Capture the cell that displays the provided text and extract its [x, y] central coordinate. 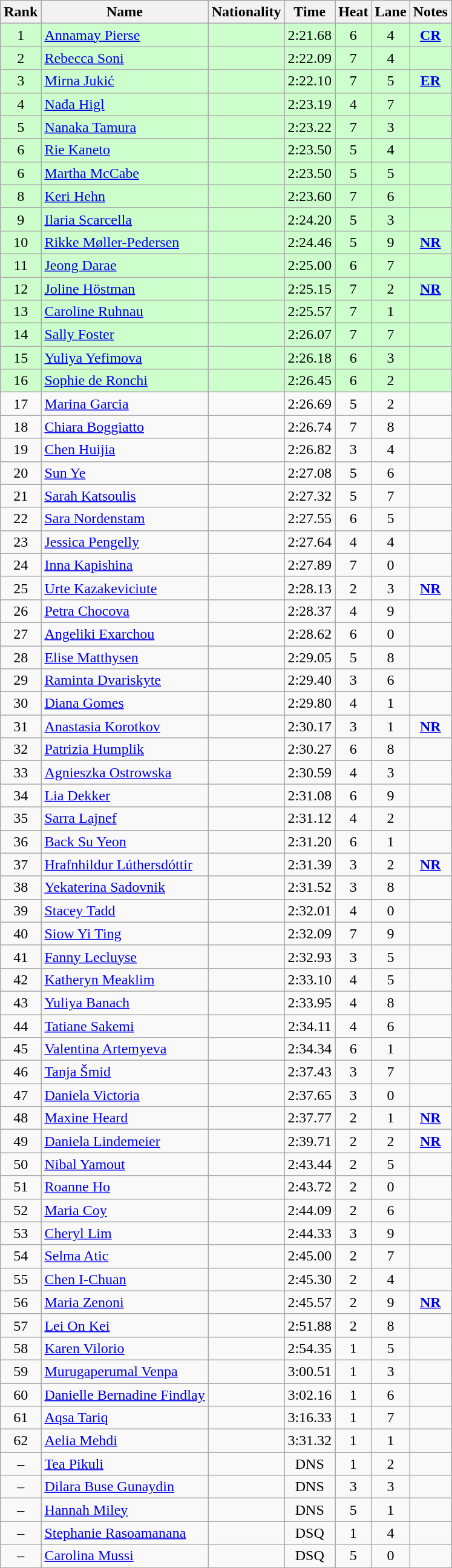
54 [21, 1256]
Agnieszka Ostrowska [125, 772]
2:27.55 [310, 519]
Aelia Mehdi [125, 1441]
Yuliya Banach [125, 1003]
40 [21, 934]
Lei On Kei [125, 1325]
2:45.00 [310, 1256]
59 [21, 1371]
Rie Kaneto [125, 150]
Tanja Šmid [125, 1072]
52 [21, 1210]
32 [21, 749]
2:24.20 [310, 219]
Yuliya Yefimova [125, 358]
2:28.62 [310, 634]
2:23.22 [310, 127]
Hannah Miley [125, 1510]
Notes [430, 12]
58 [21, 1348]
Sun Ye [125, 473]
Urte Kazakeviciute [125, 588]
Maria Coy [125, 1210]
25 [21, 588]
31 [21, 726]
2:43.44 [310, 1164]
46 [21, 1072]
2:45.57 [310, 1302]
33 [21, 772]
49 [21, 1141]
Nationality [246, 12]
2:31.39 [310, 865]
2:29.40 [310, 680]
Nanaka Tamura [125, 127]
2:24.46 [310, 242]
Sally Foster [125, 335]
Selma Atic [125, 1256]
Aqsa Tariq [125, 1418]
Sara Nordenstam [125, 519]
2:34.34 [310, 1049]
30 [21, 703]
55 [21, 1279]
Chen Huijia [125, 450]
Hrafnhildur Lúthersdóttir [125, 865]
Siow Yi Ting [125, 934]
43 [21, 1003]
2:37.77 [310, 1118]
2:37.43 [310, 1072]
Maria Zenoni [125, 1302]
26 [21, 611]
41 [21, 957]
2:29.05 [310, 657]
22 [21, 519]
2:43.72 [310, 1187]
Annamay Pierse [125, 35]
Inna Kapishina [125, 565]
2:31.52 [310, 888]
2:32.93 [310, 957]
Stephanie Rasoamanana [125, 1533]
Daniela Lindemeier [125, 1141]
2:26.82 [310, 450]
Tea Pikuli [125, 1464]
Elise Matthysen [125, 657]
CR [430, 35]
16 [21, 381]
14 [21, 335]
39 [21, 911]
Ilaria Scarcella [125, 219]
Sophie de Ronchi [125, 381]
Back Su Yeon [125, 842]
Sarah Katsoulis [125, 496]
20 [21, 473]
Jessica Pengelly [125, 542]
Diana Gomes [125, 703]
Maxine Heard [125, 1118]
35 [21, 819]
34 [21, 796]
Chiara Boggiatto [125, 427]
Petra Chocova [125, 611]
11 [21, 265]
Caroline Ruhnau [125, 312]
53 [21, 1233]
Lane [391, 12]
Daniela Victoria [125, 1095]
2:33.95 [310, 1003]
Sarra Lajnef [125, 819]
23 [21, 542]
Roanne Ho [125, 1187]
Valentina Artemyeva [125, 1049]
Marina Garcia [125, 404]
2:32.09 [310, 934]
Stacey Tadd [125, 911]
21 [21, 496]
2:26.69 [310, 404]
Patrizia Humplik [125, 749]
2:27.89 [310, 565]
3:00.51 [310, 1371]
51 [21, 1187]
2:28.13 [310, 588]
13 [21, 312]
2:28.37 [310, 611]
2:45.30 [310, 1279]
62 [21, 1441]
2:30.17 [310, 726]
2:25.15 [310, 289]
47 [21, 1095]
Jeong Darae [125, 265]
Angeliki Exarchou [125, 634]
2:51.88 [310, 1325]
Danielle Bernadine Findlay [125, 1394]
3:31.32 [310, 1441]
Mirna Jukić [125, 81]
Dilara Buse Gunaydin [125, 1487]
2:27.64 [310, 542]
2:30.59 [310, 772]
27 [21, 634]
2:33.10 [310, 980]
60 [21, 1394]
44 [21, 1026]
Chen I-Chuan [125, 1279]
38 [21, 888]
10 [21, 242]
17 [21, 404]
Rank [21, 12]
48 [21, 1118]
Cheryl Lim [125, 1233]
2:30.27 [310, 749]
2:22.09 [310, 58]
Carolina Mussi [125, 1556]
ER [430, 81]
Yekaterina Sadovnik [125, 888]
2:25.57 [310, 312]
15 [21, 358]
2:22.10 [310, 81]
Rikke Møller-Pedersen [125, 242]
2:32.01 [310, 911]
2:27.32 [310, 496]
Murugaperumal Venpa [125, 1371]
Lia Dekker [125, 796]
36 [21, 842]
Tatiane Sakemi [125, 1026]
37 [21, 865]
18 [21, 427]
Raminta Dvariskyte [125, 680]
2:31.20 [310, 842]
57 [21, 1325]
42 [21, 980]
2:34.11 [310, 1026]
45 [21, 1049]
50 [21, 1164]
2:31.08 [310, 796]
Nađa Higl [125, 104]
2:37.65 [310, 1095]
3:16.33 [310, 1418]
2:26.45 [310, 381]
2:23.60 [310, 196]
Nibal Yamout [125, 1164]
Joline Höstman [125, 289]
56 [21, 1302]
Rebecca Soni [125, 58]
2:26.18 [310, 358]
2:25.00 [310, 265]
2:26.74 [310, 427]
Heat [353, 12]
2:31.12 [310, 819]
24 [21, 565]
Martha McCabe [125, 173]
2:44.09 [310, 1210]
28 [21, 657]
12 [21, 289]
2:26.07 [310, 335]
Anastasia Korotkov [125, 726]
2:27.08 [310, 473]
19 [21, 450]
2:44.33 [310, 1233]
Karen Vilorio [125, 1348]
Keri Hehn [125, 196]
2:21.68 [310, 35]
29 [21, 680]
2:39.71 [310, 1141]
Katheryn Meaklim [125, 980]
3:02.16 [310, 1394]
Time [310, 12]
2:23.19 [310, 104]
Fanny Lecluyse [125, 957]
Name [125, 12]
2:54.35 [310, 1348]
61 [21, 1418]
2:29.80 [310, 703]
